Determine the (X, Y) coordinate at the center of the cell enclosing the given text.  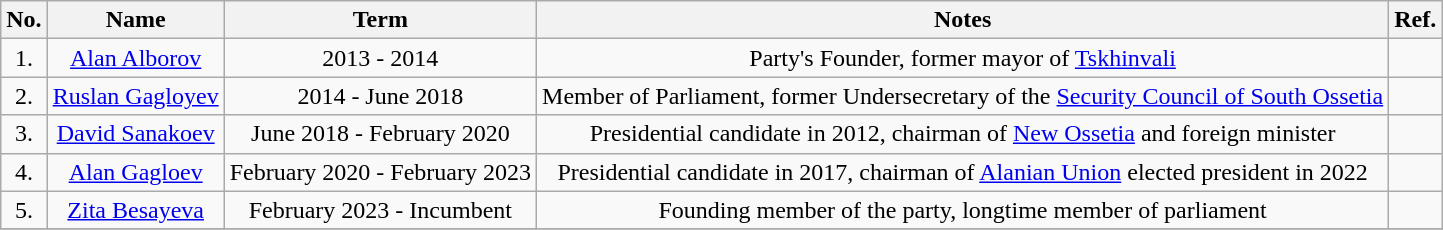
Presidential candidate in 2012, chairman of New Ossetia and foreign minister (963, 134)
Founding member of the party, longtime member of parliament (963, 210)
Alan Gagloev (136, 172)
June 2018 - February 2020 (380, 134)
David Sanakoev (136, 134)
Alan Alborov (136, 58)
1. (24, 58)
Ref. (1416, 20)
Notes (963, 20)
Zita Besayeva (136, 210)
2014 - June 2018 (380, 96)
Term (380, 20)
Name (136, 20)
Presidential candidate in 2017, chairman of Alanian Union elected president in 2022 (963, 172)
No. (24, 20)
4. (24, 172)
Member of Parliament, former Undersecretary of the Security Council of South Ossetia (963, 96)
February 2023 - Incumbent (380, 210)
Ruslan Gagloyev (136, 96)
5. (24, 210)
2013 - 2014 (380, 58)
3. (24, 134)
February 2020 - February 2023 (380, 172)
2. (24, 96)
Party's Founder, former mayor of Tskhinvali (963, 58)
